Return the (x, y) coordinate for the center point of the cell that contains the specified text.  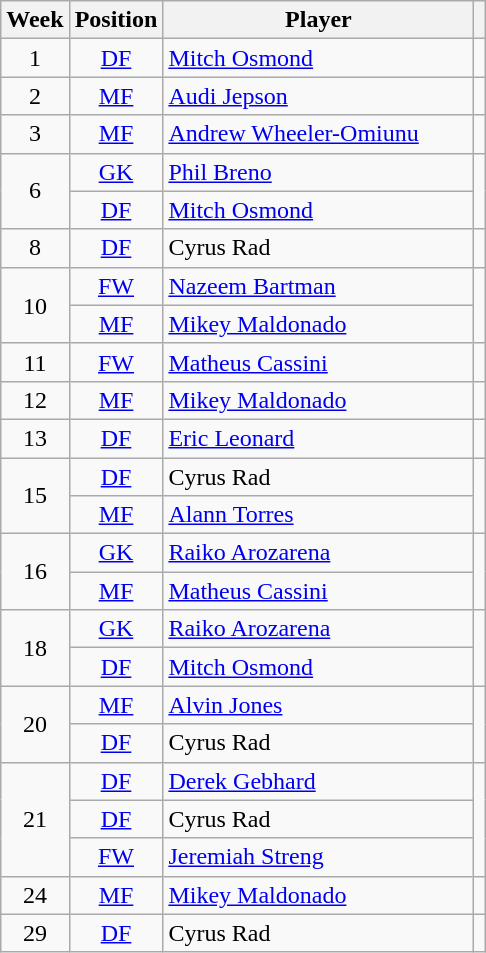
6 (35, 191)
Nazeem Bartman (318, 286)
Week (35, 20)
Alvin Jones (318, 705)
24 (35, 895)
Eric Leonard (318, 438)
Alann Torres (318, 515)
Player (318, 20)
Jeremiah Streng (318, 857)
2 (35, 96)
15 (35, 496)
8 (35, 248)
3 (35, 134)
Andrew Wheeler-Omiunu (318, 134)
Derek Gebhard (318, 781)
11 (35, 362)
13 (35, 438)
Position (116, 20)
1 (35, 58)
29 (35, 933)
21 (35, 819)
Phil Breno (318, 172)
18 (35, 648)
10 (35, 305)
Audi Jepson (318, 96)
20 (35, 724)
16 (35, 572)
12 (35, 400)
